Find where the given text appears and provide that cell's center as [X, Y] coordinate. 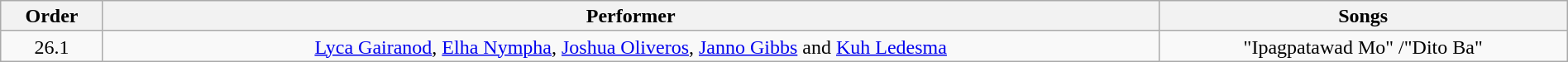
Order [52, 17]
Songs [1363, 17]
26.1 [52, 46]
Lyca Gairanod, Elha Nympha, Joshua Oliveros, Janno Gibbs and Kuh Ledesma [630, 46]
Performer [630, 17]
"Ipagpatawad Mo" /"Dito Ba" [1363, 46]
